Determine the (x, y) coordinate at the center of the cell enclosing the given text.  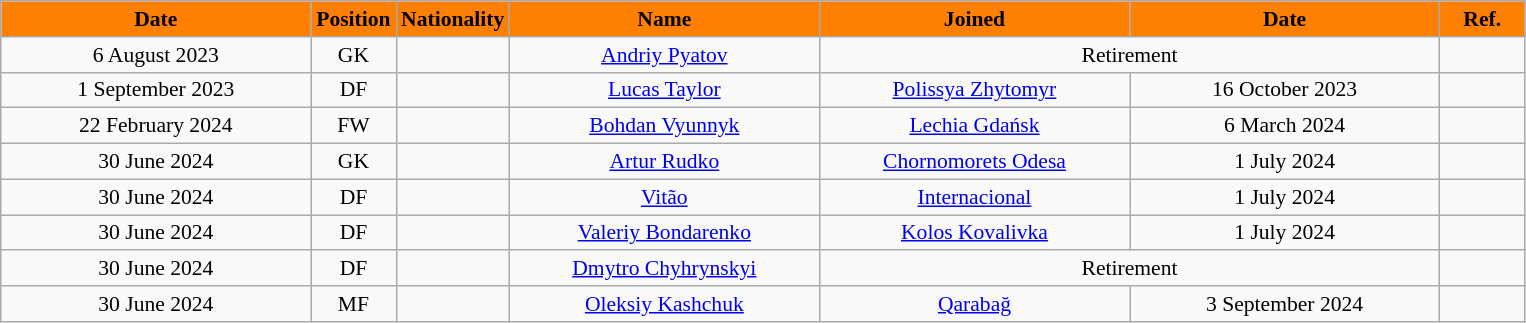
Position (354, 19)
Qarabağ (974, 304)
Ref. (1482, 19)
Lucas Taylor (664, 90)
6 August 2023 (156, 55)
Chornomorets Odesa (974, 162)
Lechia Gdańsk (974, 126)
FW (354, 126)
Kolos Kovalivka (974, 233)
6 March 2024 (1285, 126)
22 February 2024 (156, 126)
3 September 2024 (1285, 304)
MF (354, 304)
Polissya Zhytomyr (974, 90)
Name (664, 19)
Nationality (452, 19)
Valeriy Bondarenko (664, 233)
Oleksiy Kashchuk (664, 304)
Vitão (664, 197)
Dmytro Chyhrynskyi (664, 269)
Artur Rudko (664, 162)
16 October 2023 (1285, 90)
Internacional (974, 197)
Bohdan Vyunnyk (664, 126)
1 September 2023 (156, 90)
Joined (974, 19)
Andriy Pyatov (664, 55)
